Scan for the cell matching the given text and deliver its (x, y) coordinate at center. 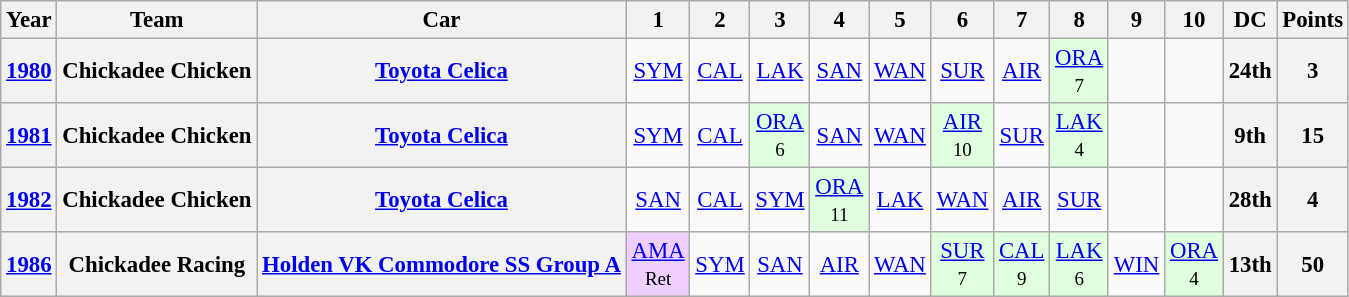
13th (1250, 264)
AIR10 (962, 136)
SUR7 (962, 264)
7 (1022, 20)
9th (1250, 136)
1981 (29, 136)
2 (720, 20)
Points (1312, 20)
DC (1250, 20)
LAK4 (1080, 136)
WIN (1136, 264)
9 (1136, 20)
28th (1250, 200)
AMARet (658, 264)
24th (1250, 72)
1986 (29, 264)
8 (1080, 20)
Car (442, 20)
ORA4 (1194, 264)
6 (962, 20)
Year (29, 20)
1 (658, 20)
10 (1194, 20)
LAK6 (1080, 264)
50 (1312, 264)
1980 (29, 72)
Holden VK Commodore SS Group A (442, 264)
Chickadee Racing (157, 264)
ORA7 (1080, 72)
Team (157, 20)
1982 (29, 200)
15 (1312, 136)
CAL9 (1022, 264)
5 (900, 20)
ORA11 (840, 200)
ORA6 (780, 136)
